Search for the cell housing the specified text and yield its [x, y] center coordinate. 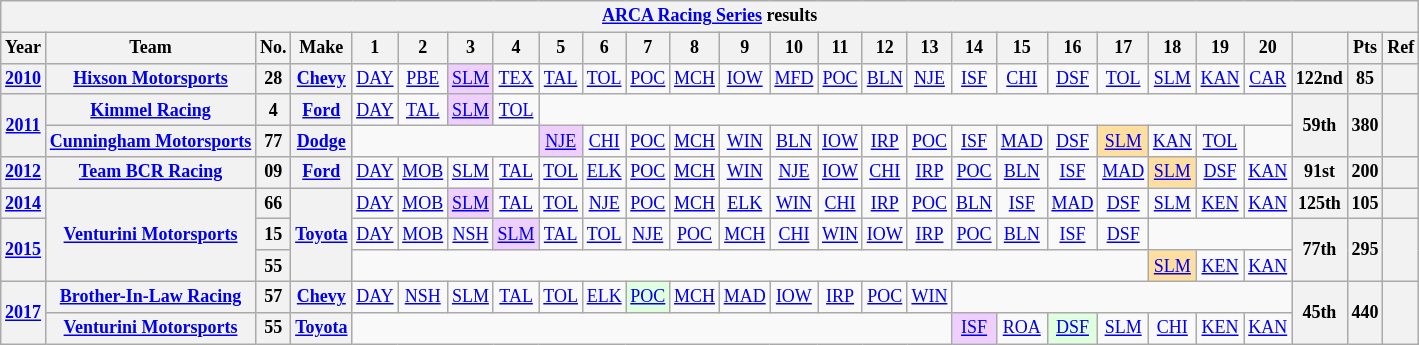
45th [1320, 312]
TEX [516, 78]
Kimmel Racing [150, 110]
Ref [1401, 48]
ARCA Racing Series results [710, 16]
ROA [1022, 328]
PBE [423, 78]
20 [1268, 48]
Dodge [322, 140]
16 [1072, 48]
91st [1320, 172]
Pts [1365, 48]
No. [274, 48]
18 [1173, 48]
77 [274, 140]
13 [930, 48]
66 [274, 204]
09 [274, 172]
57 [274, 296]
125th [1320, 204]
Make [322, 48]
8 [695, 48]
Team BCR Racing [150, 172]
85 [1365, 78]
200 [1365, 172]
17 [1124, 48]
11 [840, 48]
12 [884, 48]
9 [744, 48]
Year [24, 48]
59th [1320, 125]
122nd [1320, 78]
2010 [24, 78]
2 [423, 48]
19 [1220, 48]
10 [794, 48]
2012 [24, 172]
Brother-In-Law Racing [150, 296]
CAR [1268, 78]
77th [1320, 250]
2017 [24, 312]
2014 [24, 204]
295 [1365, 250]
5 [560, 48]
6 [604, 48]
MFD [794, 78]
380 [1365, 125]
28 [274, 78]
2015 [24, 250]
14 [974, 48]
Cunningham Motorsports [150, 140]
Hixson Motorsports [150, 78]
7 [648, 48]
Team [150, 48]
440 [1365, 312]
1 [375, 48]
3 [471, 48]
2011 [24, 125]
105 [1365, 204]
